Search for the cell housing the specified text and yield its (X, Y) center coordinate. 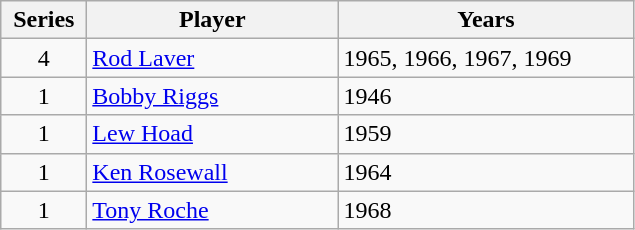
Rod Laver (212, 58)
1965, 1966, 1967, 1969 (486, 58)
Lew Hoad (212, 134)
Years (486, 20)
Ken Rosewall (212, 172)
1946 (486, 96)
Bobby Riggs (212, 96)
4 (44, 58)
1964 (486, 172)
Series (44, 20)
Tony Roche (212, 210)
1959 (486, 134)
Player (212, 20)
1968 (486, 210)
